Pinpoint the cell where the given text exists, returning its [x, y] midpoint coordinate. 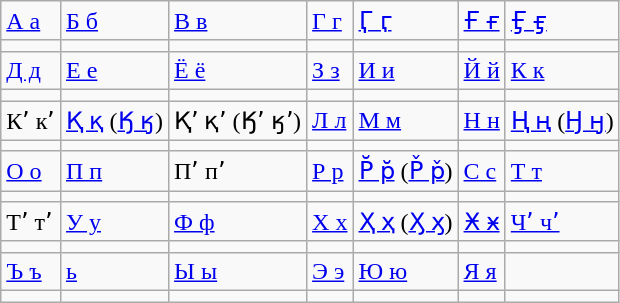
Ӻ ӻ [562, 21]
Ф ф [238, 222]
Қʼ қʼ (Ӄʼ ӄʼ) [238, 120]
Ю ю [406, 271]
ь [114, 271]
О о [31, 171]
Ъ ъ [31, 271]
Ё ё [238, 70]
Ы ы [238, 271]
Ң ң (Ӈ ӈ) [562, 120]
Й й [482, 70]
Э э [330, 271]
У у [114, 222]
Ӷ ӷ [406, 21]
Р р [330, 171]
Кʼ кʼ [31, 120]
Х х [330, 222]
Ӿ ӿ [482, 222]
Л л [330, 120]
И и [406, 70]
П п [114, 171]
Н н [482, 120]
А а [31, 21]
М м [406, 120]
Т т [562, 171]
С с [482, 171]
З з [330, 70]
Р̆ р̆ (Р̌ р̌) [406, 171]
Чʼ чʼ [562, 222]
Тʼ тʼ [31, 222]
Г г [330, 21]
Я я [482, 271]
В в [238, 21]
К к [562, 70]
Д д [31, 70]
Е е [114, 70]
Б б [114, 21]
Пʼ пʼ [238, 171]
Қ қ (Ӄ ӄ) [114, 120]
Ҳ ҳ (Ӽ ӽ) [406, 222]
Ғ ғ [482, 21]
